Determine the (x, y) coordinate at the center of the cell enclosing the given text.  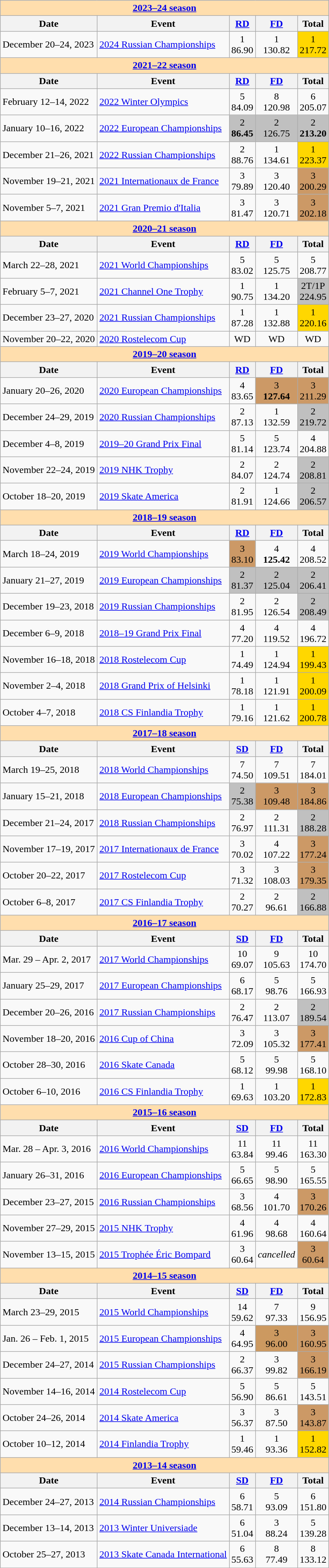
2022 European Championships (163, 128)
January 15–21, 2018 (49, 796)
2 125.04 (276, 580)
March 23–29, 2015 (49, 1312)
2 206.41 (313, 580)
2019 Russian Championships (163, 606)
2013 Skate Canada International (163, 1555)
2 126.75 (276, 128)
2018 World Championships (163, 770)
1 217.72 (313, 45)
5 139.28 (313, 1528)
1 103.20 (276, 1091)
2 70.27 (242, 902)
March 22–28, 2021 (49, 265)
5 166.93 (313, 986)
5 99.98 (276, 1065)
2024 Russian Championships (163, 45)
3 211.29 (313, 391)
2018–19 Grand Prix Final (163, 633)
December 4–8, 2019 (49, 444)
December 19–23, 2018 (49, 606)
3 81.47 (242, 207)
2021 Internationaux de France (163, 181)
2 208.49 (313, 606)
January 26–31, 2016 (49, 1175)
3 160.95 (313, 1338)
1 220.16 (313, 318)
7 97.33 (276, 1312)
3 202.18 (313, 207)
3 83.10 (242, 553)
November 16–18, 2018 (49, 660)
2022 Russian Championships (163, 154)
October 25–27, 2013 (49, 1555)
1 199.43 (313, 660)
7 184.01 (313, 770)
3 71.32 (242, 875)
2014 Russian Championships (163, 1502)
2015 Trophée Éric Bompard (163, 1255)
2019–20 Grand Prix Final (163, 444)
3 109.48 (276, 796)
2T/1P 224.95 (313, 292)
2 213.20 (313, 128)
2018 Rostelecom Cup (163, 660)
December 13–14, 2013 (49, 1528)
January 20–26, 2020 (49, 391)
2021 Gran Premio d'Italia (163, 207)
Jan. 26 – Feb. 1, 2015 (49, 1338)
3 184.86 (313, 796)
December 24–27, 2013 (49, 1502)
3 179.35 (313, 875)
2 66.37 (242, 1364)
November 22–24, 2019 (49, 470)
2016 European Championships (163, 1175)
5 168.10 (313, 1065)
1 121.62 (276, 713)
11 99.46 (276, 1149)
1 79.16 (242, 713)
1 130.82 (276, 45)
December 21–24, 2017 (49, 822)
December 24–29, 2019 (49, 417)
5 143.51 (313, 1391)
November 2–4, 2018 (49, 686)
3 177.24 (313, 849)
3 88.24 (276, 1528)
2017 Russian Championships (163, 1012)
November 19–21, 2021 (49, 181)
2013–14 season (164, 1465)
October 18–20, 2019 (49, 497)
4 64.95 (242, 1338)
2 96.61 (276, 902)
5 98.76 (276, 986)
5 84.09 (242, 102)
4 107.22 (276, 849)
1 90.75 (242, 292)
2016–17 season (164, 923)
10 69.07 (242, 959)
October 10–12, 2014 (49, 1444)
14 59.62 (242, 1312)
January 21–27, 2019 (49, 580)
6 68.17 (242, 986)
November 20–22, 2020 (49, 339)
7 109.51 (276, 770)
2017 European Championships (163, 986)
5 165.55 (313, 1175)
4 77.20 (242, 633)
2020 Russian Championships (163, 417)
2019 European Championships (163, 580)
1 134.61 (276, 154)
1 69.63 (242, 1091)
Mar. 29 – Apr. 2, 2017 (49, 959)
2 81.95 (242, 606)
2 84.07 (242, 470)
2021 World Championships (163, 265)
3 79.89 (242, 181)
5 56.90 (242, 1391)
4 98.68 (276, 1228)
3 108.03 (276, 875)
4 61.96 (242, 1228)
5 93.09 (276, 1502)
2019–20 season (164, 354)
1 152.82 (313, 1444)
2 188.28 (313, 822)
3 105.32 (276, 1039)
December 20–24, 2023 (49, 45)
2021 Channel One Trophy (163, 292)
2 189.54 (313, 1012)
3 127.64 (276, 391)
2 166.88 (313, 902)
March 18–24, 2019 (49, 553)
4 208.52 (313, 553)
November 13–15, 2015 (49, 1255)
3 87.50 (276, 1418)
5 98.90 (276, 1175)
December 21–26, 2021 (49, 154)
3 96.00 (276, 1338)
4 160.64 (313, 1228)
2021 Russian Championships (163, 318)
2013 Winter Universiade (163, 1528)
November 18–20, 2016 (49, 1039)
2018–19 season (164, 517)
5 81.14 (242, 444)
5 123.74 (276, 444)
October 28–30, 2016 (49, 1065)
3 177.41 (313, 1039)
1 59.46 (242, 1444)
3 170.26 (313, 1202)
2017 Rostelecom Cup (163, 875)
2016 Cup of China (163, 1039)
March 19–25, 2018 (49, 770)
3 56.37 (242, 1418)
2019 NHK Trophy (163, 470)
2018 European Championships (163, 796)
10 174.70 (313, 959)
1 200.09 (313, 686)
3 143.87 (313, 1418)
1 223.37 (313, 154)
December 23–27, 2020 (49, 318)
4 101.70 (276, 1202)
4 196.72 (313, 633)
4 119.52 (276, 633)
6 51.04 (242, 1528)
2015 World Championships (163, 1312)
November 14–16, 2014 (49, 1391)
1 200.78 (313, 713)
3 200.29 (313, 181)
3 68.56 (242, 1202)
2018 CS Finlandia Trophy (163, 713)
3 120.40 (276, 181)
9 156.95 (313, 1312)
October 6–10, 2016 (49, 1091)
2016 World Championships (163, 1149)
8 77.49 (276, 1555)
11 163.30 (313, 1149)
2 76.47 (242, 1012)
2 81.91 (242, 497)
3 72.09 (242, 1039)
2018 Russian Championships (163, 822)
5 66.65 (242, 1175)
2021–22 season (164, 65)
5 125.75 (276, 265)
2017 CS Finlandia Trophy (163, 902)
2023–24 season (164, 8)
6 205.07 (313, 102)
2016 Russian Championships (163, 1202)
8 133.12 (313, 1555)
February 5–7, 2021 (49, 292)
3 70.02 (242, 849)
October 24–26, 2014 (49, 1418)
5 208.77 (313, 265)
January 25–29, 2017 (49, 986)
December 24–27, 2014 (49, 1364)
February 12–14, 2022 (49, 102)
1 172.83 (313, 1091)
2 75.38 (242, 796)
5 68.12 (242, 1065)
January 10–16, 2022 (49, 128)
2020 European Championships (163, 391)
2 76.97 (242, 822)
October 6–8, 2017 (49, 902)
4 83.65 (242, 391)
2 126.54 (276, 606)
1 74.49 (242, 660)
2 111.31 (276, 822)
9 105.63 (276, 959)
7 74.50 (242, 770)
2017–18 season (164, 733)
cancelled (276, 1255)
1 134.20 (276, 292)
5 83.02 (242, 265)
2014–15 season (164, 1275)
2016 Skate Canada (163, 1065)
2 124.74 (276, 470)
1 124.66 (276, 497)
11 63.84 (242, 1149)
2 206.57 (313, 497)
5 86.61 (276, 1391)
November 5–7, 2021 (49, 207)
2015 NHK Trophy (163, 1228)
2022 Winter Olympics (163, 102)
2014 Finlandia Trophy (163, 1444)
2014 Rostelecom Cup (163, 1391)
2019 World Championships (163, 553)
2014 Skate America (163, 1418)
2017 World Championships (163, 959)
2020 Rostelecom Cup (163, 339)
1 124.94 (276, 660)
2 86.45 (242, 128)
8 120.98 (276, 102)
2 113.07 (276, 1012)
6 55.63 (242, 1555)
2 87.13 (242, 417)
3 166.19 (313, 1364)
2 208.81 (313, 470)
2 81.37 (242, 580)
October 20–22, 2017 (49, 875)
2019 Skate America (163, 497)
1 132.59 (276, 417)
2 88.76 (242, 154)
December 6–9, 2018 (49, 633)
3 120.71 (276, 207)
November 17–19, 2017 (49, 849)
1 86.90 (242, 45)
4 204.88 (313, 444)
1 132.88 (276, 318)
December 23–27, 2015 (49, 1202)
6 151.80 (313, 1502)
1 78.18 (242, 686)
4 125.42 (276, 553)
November 27–29, 2015 (49, 1228)
1 121.91 (276, 686)
2018 Grand Prix of Helsinki (163, 686)
2 219.72 (313, 417)
October 4–7, 2018 (49, 713)
December 20–26, 2016 (49, 1012)
6 58.71 (242, 1502)
1 87.28 (242, 318)
Mar. 28 – Apr. 3, 2016 (49, 1149)
2020–21 season (164, 228)
2016 CS Finlandia Trophy (163, 1091)
2015 European Championships (163, 1338)
1 93.36 (276, 1444)
2015–16 season (164, 1113)
2015 Russian Championships (163, 1364)
3 99.82 (276, 1364)
2017 Internationaux de France (163, 849)
